Extract the [X, Y] coordinate from the center of the cell holding the provided text.  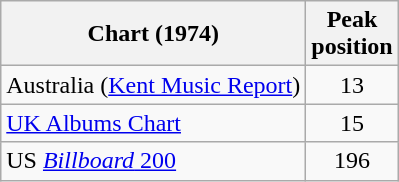
Peakposition [352, 34]
Chart (1974) [154, 34]
15 [352, 123]
UK Albums Chart [154, 123]
13 [352, 85]
196 [352, 161]
Australia (Kent Music Report) [154, 85]
US Billboard 200 [154, 161]
